Return the [x, y] coordinate for the center point of the cell that contains the specified text.  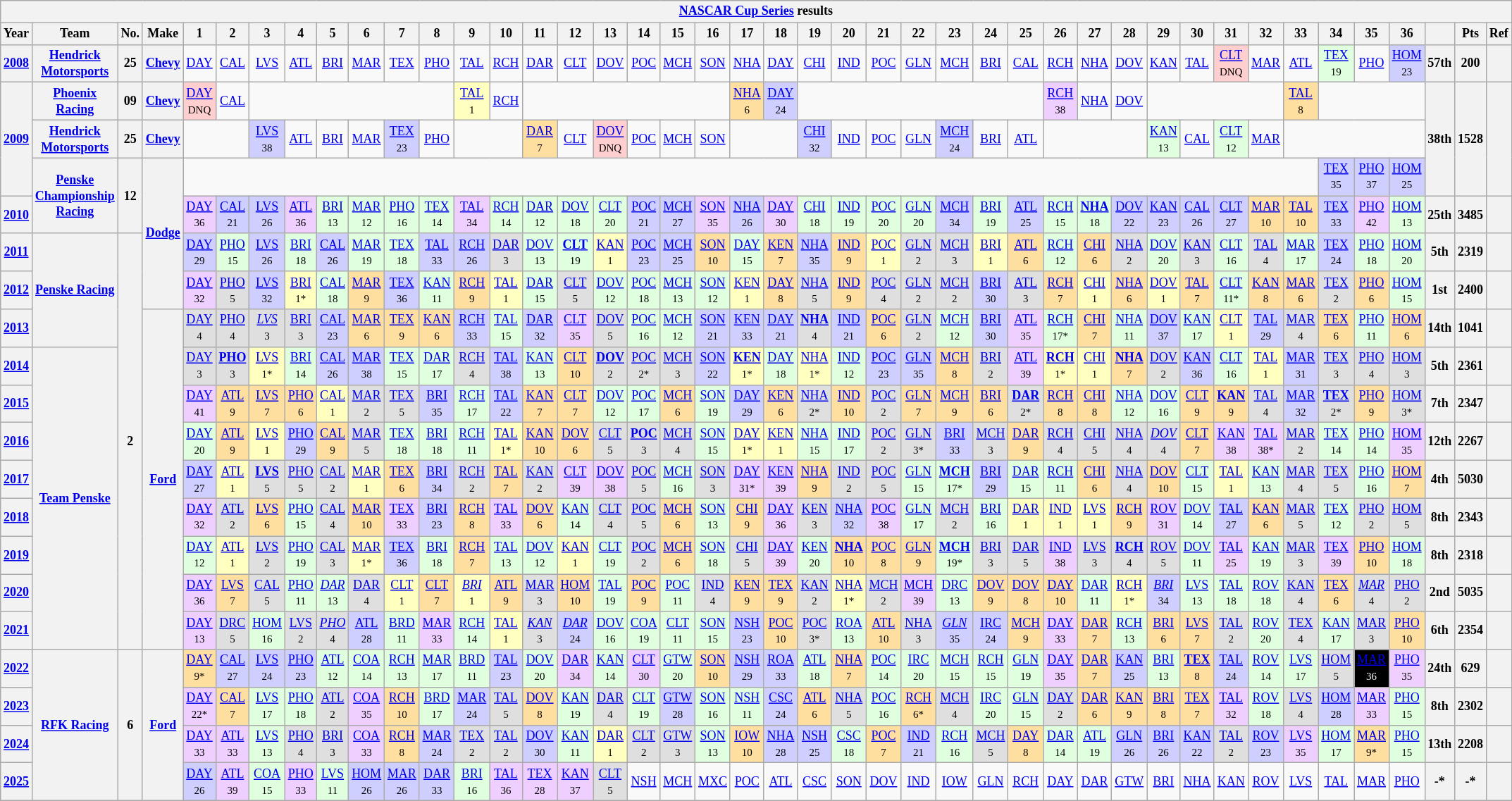
2016 [17, 442]
10 [506, 34]
KAN23 [1164, 215]
36 [1406, 34]
28 [1129, 34]
IRC24 [991, 631]
CLT15 [1197, 479]
RFK Racing [75, 726]
IND38 [1060, 555]
Penske Championship Racing [75, 196]
DAR13 [333, 592]
DOV22 [1129, 215]
33 [1301, 34]
ATL18 [814, 669]
LVS35 [1301, 744]
BRI23 [437, 517]
2343 [1471, 517]
2018 [17, 517]
TEX4 [1301, 631]
MCH15 [954, 669]
2347 [1471, 404]
TAL22 [506, 404]
NHA3 [919, 631]
ATL33 [233, 744]
POC6 [884, 328]
POC21 [644, 215]
BRI8 [1164, 707]
2319 [1471, 252]
MAR26 [402, 782]
CLT11* [1232, 290]
CAL1 [333, 404]
KAN36 [1197, 366]
2013 [17, 328]
GTW [1129, 782]
KAN8 [1266, 290]
ATL19 [1095, 744]
KAN37 [575, 782]
ATL3 [1026, 290]
TEX19 [1336, 63]
DOV10 [1164, 479]
CHI [814, 63]
7th [1440, 404]
GLN26 [1129, 744]
TAL19 [610, 592]
DAY15 [747, 252]
CAL27 [233, 669]
DOV13 [540, 252]
POC10 [781, 631]
SON18 [713, 555]
11 [540, 34]
32 [1266, 34]
DAR2* [1026, 404]
2267 [1471, 442]
2008 [17, 63]
LVS4 [1301, 707]
CLT35 [575, 328]
GLN7 [919, 404]
HOM7 [1406, 479]
DOV37 [1164, 328]
KAN22 [1197, 744]
DAR32 [540, 328]
DAY18 [781, 366]
2022 [17, 669]
DAY3 [199, 366]
ROV14 [1266, 669]
31 [1232, 34]
RCH17 [472, 404]
LVS1* [268, 366]
HOM13 [1406, 215]
2361 [1471, 366]
TEX12 [1336, 517]
NHA15 [814, 442]
RCH10 [402, 707]
ROV31 [1164, 517]
GTW28 [678, 707]
POC8 [884, 555]
IOW10 [747, 744]
BRI19 [991, 215]
SON19 [713, 404]
NHA2* [814, 404]
DAR6 [1095, 707]
DOV4 [1164, 442]
MCH17* [954, 479]
POC9 [644, 592]
Make [163, 34]
HOM25 [1406, 177]
IOW [954, 782]
MCH5 [991, 744]
RCH26 [472, 252]
HOM23 [1406, 63]
1528 [1471, 139]
34 [1336, 34]
2400 [1471, 290]
2010 [17, 215]
HOM18 [1406, 555]
DRC5 [233, 631]
Penske Racing [75, 290]
CSC [814, 782]
DOV1 [1164, 290]
TEX35 [1336, 177]
CLT9 [1197, 404]
KEN7 [781, 252]
MAR32 [1301, 404]
5030 [1471, 479]
TAL27 [1232, 517]
DOV9 [991, 592]
2014 [17, 366]
POC17 [644, 404]
TAL15 [506, 328]
DAR3 [506, 252]
ATL35 [1026, 328]
IND4 [713, 592]
17 [747, 34]
ATL25 [1026, 215]
Team [75, 34]
MAR36 [1372, 669]
POC14 [884, 669]
DOV11 [1197, 555]
HOM20 [1406, 252]
TEX28 [540, 782]
TAL18 [1232, 592]
DOV30 [540, 744]
DAY21 [781, 328]
29 [1164, 34]
KAN10 [540, 442]
2009 [17, 139]
COA19 [644, 631]
TAL10 [1301, 215]
TAL25 [1232, 555]
MAR12 [366, 215]
KEN1* [747, 366]
DAY4 [199, 328]
NSH23 [747, 631]
9 [472, 34]
CHI7 [1095, 328]
SON22 [713, 366]
1 [199, 34]
SON35 [713, 215]
DAY2 [1060, 707]
DAY31* [747, 479]
LVS5 [268, 479]
6th [1440, 631]
RCH17* [1060, 328]
Team Penske [75, 497]
HOM16 [268, 631]
DAY26 [199, 782]
NHA12 [1129, 404]
KEN9 [747, 592]
5035 [1471, 592]
TEX39 [1336, 555]
MCH25 [678, 252]
TAL24 [1232, 669]
LVS32 [268, 290]
12th [1440, 442]
2302 [1471, 707]
BRI35 [437, 404]
CAL2 [333, 479]
2208 [1471, 744]
MAR38 [366, 366]
PHO35 [1406, 669]
CAL23 [333, 328]
CLT39 [575, 479]
DAY30 [781, 215]
21 [884, 34]
DOV18 [575, 215]
NSH [644, 782]
CHI18 [814, 215]
ATL10 [884, 631]
PHO14 [1372, 442]
2019 [17, 555]
HOM15 [1406, 290]
CLT4 [610, 517]
MAR19 [366, 252]
MCH16 [678, 479]
Phoenix Racing [75, 101]
13th [1440, 744]
DAR34 [575, 669]
30 [1197, 34]
TAL13 [506, 555]
HOM3* [1406, 404]
DAR5 [1026, 555]
TAL38 [506, 366]
2020 [17, 592]
DAY9* [199, 669]
ATL12 [333, 669]
POC3* [814, 631]
CLT27 [1232, 215]
DRC13 [954, 592]
DAR11 [1095, 592]
NHA26 [747, 215]
NSH29 [747, 669]
CAL4 [333, 517]
CAL3 [333, 555]
TEX8 [1197, 669]
RCH2 [472, 479]
MAR1* [366, 555]
NASCAR Cup Series results [756, 11]
KEN33 [747, 328]
MAR9* [1372, 744]
27 [1095, 34]
25th [1440, 215]
BRI26 [1164, 744]
DAY39 [781, 555]
RCH12 [1060, 252]
PHO9 [1372, 404]
GLN17 [919, 517]
26 [1060, 34]
MAR1 [366, 479]
CLT2 [644, 744]
PHO29 [300, 442]
ATL28 [366, 631]
ATL36 [300, 215]
RCH33 [472, 328]
DAY27 [199, 479]
CHI8 [1095, 404]
TEX7 [1197, 707]
TEX15 [402, 366]
HOM3 [1406, 366]
DAY10 [1060, 592]
MCH39 [919, 592]
NHA9 [814, 479]
BRI33 [954, 442]
RCH6* [919, 707]
DAR12 [540, 215]
PHO19 [300, 555]
Pts [1471, 34]
NHA18 [1095, 215]
13 [610, 34]
MCH24 [954, 139]
MCH8 [954, 366]
POC18 [644, 290]
4 [300, 34]
NHA32 [848, 517]
19 [814, 34]
HOM35 [1406, 442]
GLN19 [1026, 669]
CSC18 [848, 744]
2023 [17, 707]
16 [713, 34]
IND12 [848, 366]
CAL5 [268, 592]
24th [1440, 669]
ROV20 [1266, 631]
DAYDNQ [199, 101]
1st [1440, 290]
KEN20 [814, 555]
LVS24 [268, 669]
TEX23 [402, 139]
ROV [1266, 782]
HOM26 [366, 782]
DAY22* [199, 707]
TEX [402, 63]
MXC [713, 782]
NHA28 [781, 744]
2nd [1440, 592]
SON21 [713, 328]
20 [848, 34]
HOM28 [1336, 707]
DAR17 [437, 366]
No. [130, 34]
PHO42 [1372, 215]
18 [781, 34]
TEX24 [1336, 252]
ROV23 [1266, 744]
TEX2* [1336, 404]
IND19 [848, 215]
COA33 [366, 744]
ROV5 [1164, 555]
IND2 [848, 479]
15 [678, 34]
Dodge [163, 234]
RCH16 [954, 744]
NHA35 [814, 252]
CAL7 [233, 707]
TEX3 [1336, 366]
KAN4 [1301, 592]
KAN25 [1129, 669]
2354 [1471, 631]
MCH34 [954, 215]
Ref [1499, 34]
BRI1* [300, 290]
NSH11 [747, 707]
TAL8 [1301, 101]
PHO3 [233, 366]
NHA10 [848, 555]
TAL36 [506, 782]
MCH19* [954, 555]
KAN38 [1232, 442]
NHA2 [1129, 252]
HOM6 [1406, 328]
DOV14 [1197, 517]
2015 [17, 404]
NSH25 [814, 744]
DAY1* [747, 442]
CSC24 [781, 707]
7 [402, 34]
38th [1440, 139]
KEN3 [814, 517]
POC20 [884, 215]
GTW3 [678, 744]
MAR31 [1301, 366]
09 [130, 101]
DAY41 [199, 404]
LVS11 [333, 782]
24 [991, 34]
DOV5 [610, 328]
TAL38* [1266, 442]
TAL32 [1232, 707]
CLTDNQ [1232, 63]
CLT10 [575, 366]
2017 [17, 479]
3485 [1471, 215]
23 [954, 34]
CAL21 [233, 215]
KAN7 [540, 404]
2318 [1471, 555]
BRI2 [991, 366]
22 [919, 34]
PHO37 [1372, 177]
COA14 [366, 669]
14 [644, 34]
POC3 [644, 442]
TAL29 [1266, 328]
CAL18 [333, 290]
2012 [17, 290]
2011 [17, 252]
LVS6 [268, 517]
DAY12 [199, 555]
IND10 [848, 404]
BRI14 [300, 366]
DAR24 [575, 631]
KEN39 [781, 479]
ROA33 [781, 669]
COA15 [268, 782]
NHA11 [1129, 328]
2024 [17, 744]
2025 [17, 782]
IND1 [1060, 517]
DAR14 [1060, 744]
629 [1471, 669]
MCH27 [678, 215]
CLT20 [610, 215]
DOVDNQ [610, 139]
MCH13 [678, 290]
DOV38 [610, 479]
HOM10 [575, 592]
DAY13 [199, 631]
POC4 [884, 290]
POC38 [884, 517]
TAL1* [506, 442]
2021 [17, 631]
DAY35 [1060, 669]
57th [1440, 63]
COA35 [366, 707]
DAY20 [199, 442]
14th [1440, 328]
MAR9 [366, 290]
SON12 [713, 290]
LVS38 [268, 139]
PHO33 [300, 782]
HOM17 [1336, 744]
CAL9 [333, 442]
TAL5 [506, 707]
PHO23 [300, 669]
GLN3* [919, 442]
DAR9 [1026, 442]
CHI9 [747, 517]
TAL34 [472, 215]
RCH38 [1060, 101]
5 [333, 34]
CLT11 [678, 631]
IND17 [848, 442]
CHI32 [814, 139]
GLN9 [919, 555]
4th [1440, 479]
GTW20 [678, 669]
GLN20 [919, 215]
BRD17 [437, 707]
SON3 [713, 479]
SON16 [713, 707]
35 [1372, 34]
POC11 [678, 592]
KEN6 [781, 404]
ROA13 [848, 631]
Year [17, 34]
8 [437, 34]
3 [268, 34]
TAL23 [506, 669]
CLT30 [644, 669]
POC1 [884, 252]
BRI29 [991, 479]
POC7 [884, 744]
1041 [1471, 328]
POC2* [644, 366]
CLT12 [1232, 139]
200 [1471, 63]
DAR33 [437, 782]
DAY24 [781, 101]
